Extract the (x, y) coordinate from the center of the cell holding the provided text.  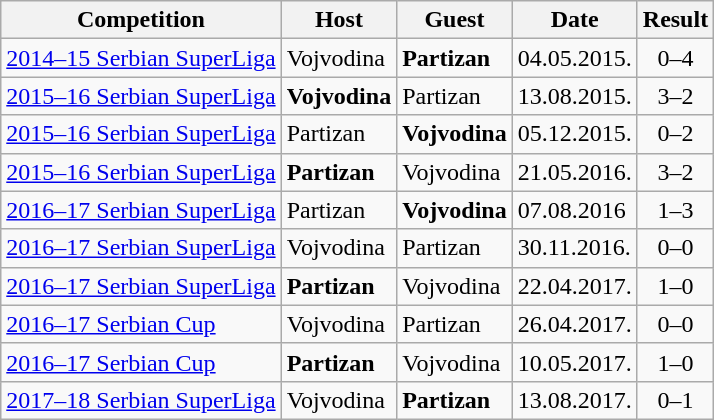
0–2 (675, 134)
26.04.2017. (574, 324)
0–1 (675, 400)
Competition (141, 20)
13.08.2015. (574, 96)
1–3 (675, 210)
Host (339, 20)
2014–15 Serbian SuperLiga (141, 58)
13.08.2017. (574, 400)
Date (574, 20)
07.08.2016 (574, 210)
Result (675, 20)
30.11.2016. (574, 248)
04.05.2015. (574, 58)
2017–18 Serbian SuperLiga (141, 400)
22.04.2017. (574, 286)
Guest (455, 20)
21.05.2016. (574, 172)
0–4 (675, 58)
05.12.2015. (574, 134)
10.05.2017. (574, 362)
